Detect which cell encompasses the target text, then output its [x, y] center coordinate. 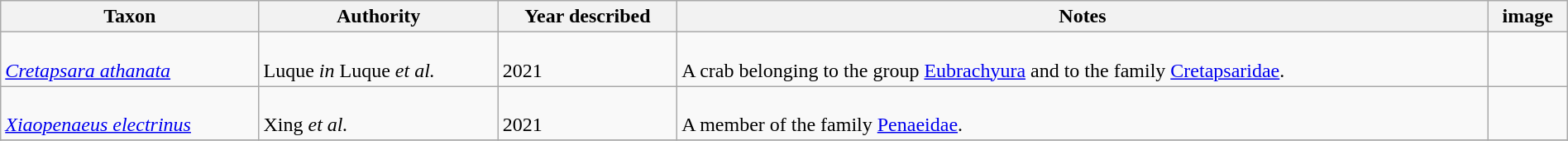
Xiaopenaeus electrinus [130, 113]
Authority [379, 17]
A member of the family Penaeidae. [1083, 113]
Luque in Luque et al. [379, 60]
Cretapsara athanata [130, 60]
Xing et al. [379, 113]
Taxon [130, 17]
Year described [587, 17]
A crab belonging to the group Eubrachyura and to the family Cretapsaridae. [1083, 60]
image [1527, 17]
Notes [1083, 17]
